Scan for the cell matching the given text and deliver its [x, y] coordinate at center. 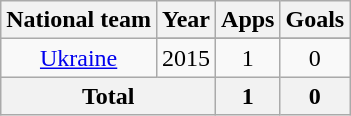
National team [79, 20]
Total [108, 96]
Goals [315, 20]
Ukraine [79, 58]
Year [186, 20]
2015 [186, 58]
Apps [248, 20]
